Locate the cell with the specified text and output its (x, y) center coordinate. 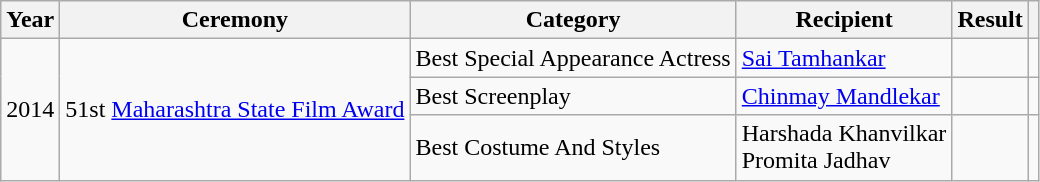
Recipient (844, 20)
Year (30, 20)
Best Screenplay (573, 96)
Best Costume And Styles (573, 148)
Harshada Khanvilkar Promita Jadhav (844, 148)
Best Special Appearance Actress (573, 58)
Category (573, 20)
51st Maharashtra State Film Award (235, 110)
Ceremony (235, 20)
2014 (30, 110)
Sai Tamhankar (844, 58)
Result (990, 20)
Chinmay Mandlekar (844, 96)
